From the cell containing the given text, extract its center point as (X, Y) coordinate. 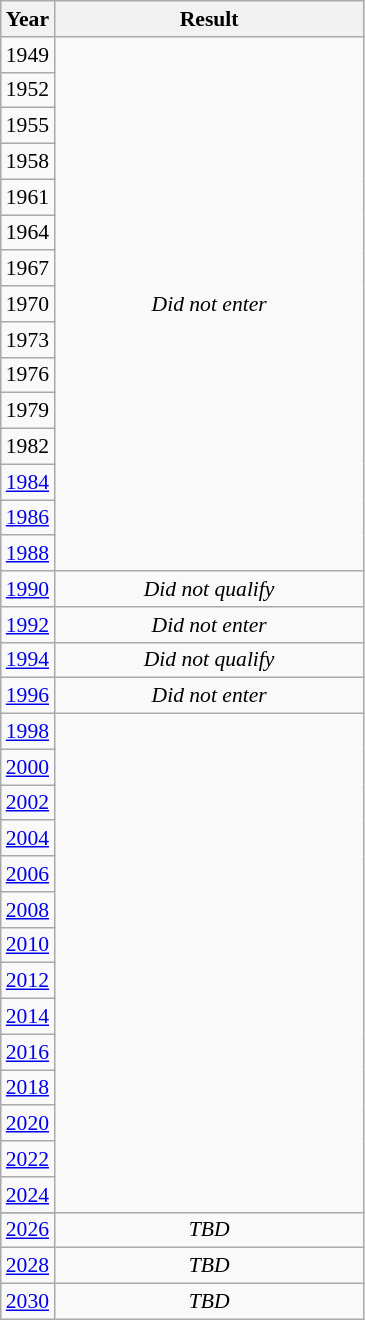
1964 (28, 233)
1973 (28, 340)
1967 (28, 269)
2018 (28, 1088)
1986 (28, 518)
1982 (28, 447)
1952 (28, 90)
1996 (28, 696)
Result (209, 19)
2022 (28, 1159)
1984 (28, 482)
2004 (28, 839)
2008 (28, 910)
1958 (28, 162)
1970 (28, 304)
2028 (28, 1266)
2006 (28, 874)
2016 (28, 1052)
1976 (28, 375)
Year (28, 19)
2024 (28, 1195)
2000 (28, 767)
1992 (28, 625)
2030 (28, 1302)
1998 (28, 732)
2026 (28, 1230)
1988 (28, 554)
1994 (28, 660)
1990 (28, 589)
1949 (28, 55)
2010 (28, 945)
1961 (28, 197)
1955 (28, 126)
2002 (28, 803)
1979 (28, 411)
2020 (28, 1124)
2012 (28, 981)
2014 (28, 1017)
